Output the [x, y] coordinate of the center of the cell containing the given text.  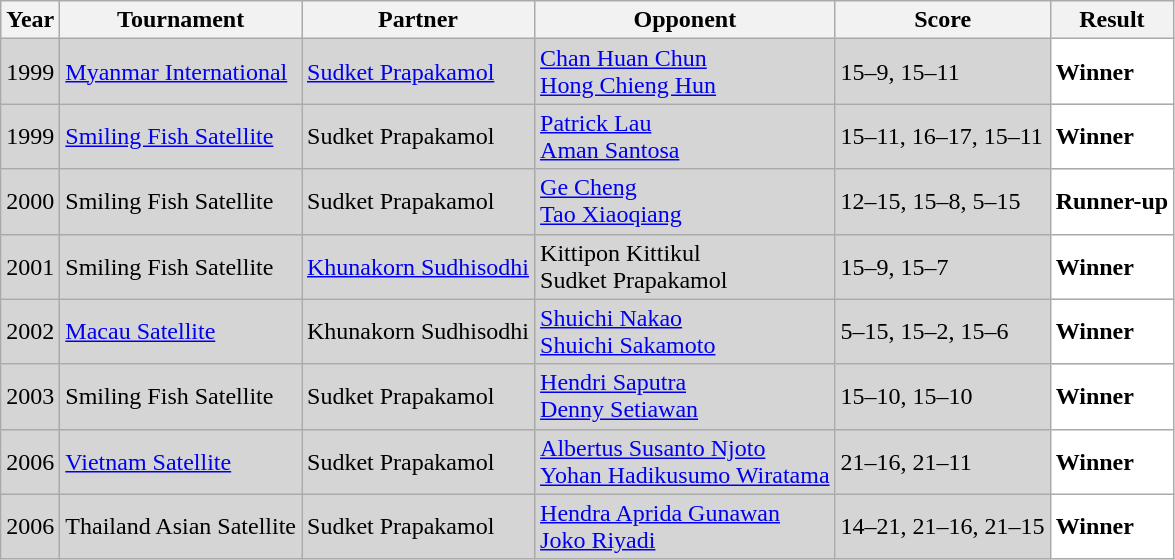
Runner-up [1112, 202]
21–16, 21–11 [942, 462]
15–10, 15–10 [942, 396]
Hendra Aprida Gunawan Joko Riyadi [686, 526]
15–9, 15–11 [942, 72]
Result [1112, 20]
Shuichi Nakao Shuichi Sakamoto [686, 332]
Myanmar International [181, 72]
Macau Satellite [181, 332]
Ge Cheng Tao Xiaoqiang [686, 202]
Partner [418, 20]
Year [30, 20]
2002 [30, 332]
2003 [30, 396]
Patrick Lau Aman Santosa [686, 136]
Opponent [686, 20]
Vietnam Satellite [181, 462]
14–21, 21–16, 21–15 [942, 526]
Tournament [181, 20]
2001 [30, 266]
Kittipon Kittikul Sudket Prapakamol [686, 266]
2000 [30, 202]
Albertus Susanto Njoto Yohan Hadikusumo Wiratama [686, 462]
Thailand Asian Satellite [181, 526]
15–9, 15–7 [942, 266]
5–15, 15–2, 15–6 [942, 332]
Hendri Saputra Denny Setiawan [686, 396]
Score [942, 20]
Chan Huan Chun Hong Chieng Hun [686, 72]
12–15, 15–8, 5–15 [942, 202]
15–11, 16–17, 15–11 [942, 136]
